From the cell containing the given text, extract its center point as (x, y) coordinate. 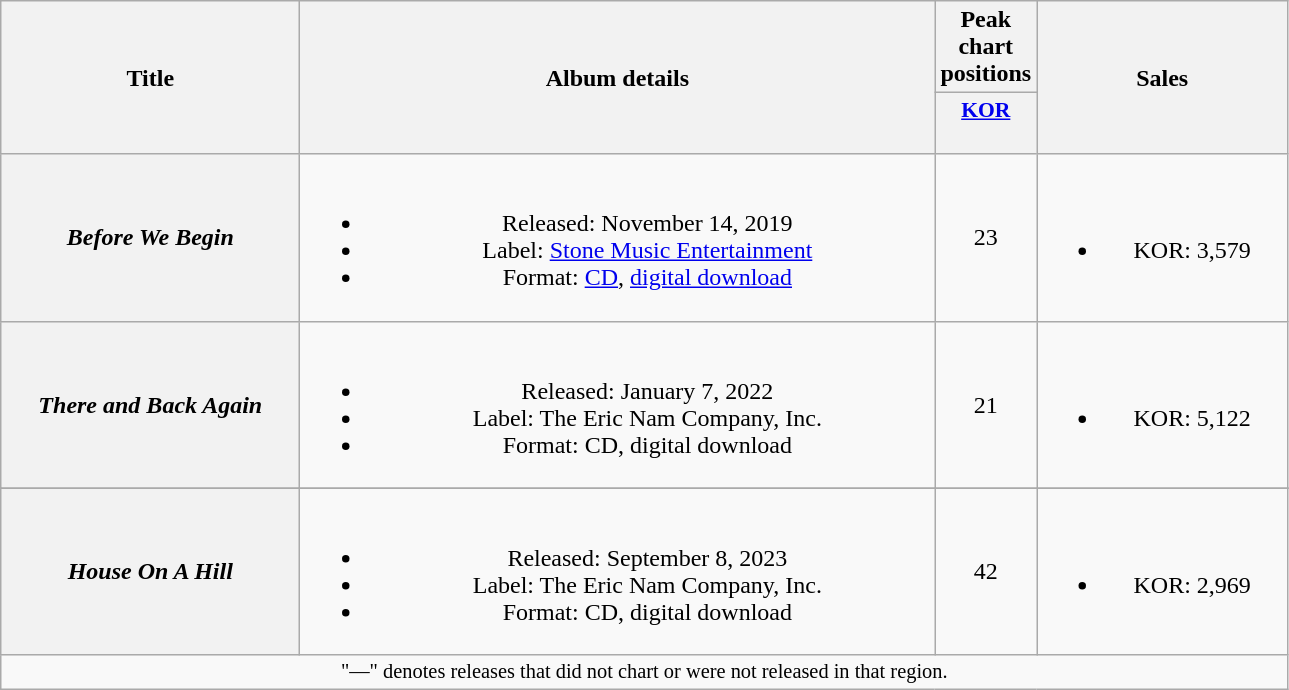
Title (150, 78)
23 (986, 238)
KOR: 2,969 (1162, 572)
Released: September 8, 2023Label: The Eric Nam Company, Inc.Format: CD, digital download (618, 572)
Before We Begin (150, 238)
Released: January 7, 2022Label: The Eric Nam Company, Inc.Format: CD, digital download (618, 404)
42 (986, 572)
Peak chart positions (986, 47)
21 (986, 404)
There and Back Again (150, 404)
"—" denotes releases that did not chart or were not released in that region. (644, 672)
Released: November 14, 2019Label: Stone Music EntertainmentFormat: CD, digital download (618, 238)
Album details (618, 78)
KOR (986, 124)
House On A Hill (150, 572)
KOR: 5,122 (1162, 404)
KOR: 3,579 (1162, 238)
Sales (1162, 78)
